Search for the cell housing the specified text and yield its (X, Y) center coordinate. 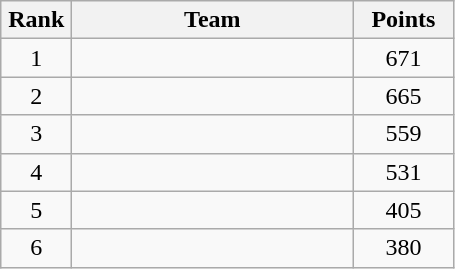
1 (36, 58)
380 (404, 248)
665 (404, 96)
Team (212, 20)
531 (404, 172)
559 (404, 134)
2 (36, 96)
405 (404, 210)
Rank (36, 20)
3 (36, 134)
4 (36, 172)
Points (404, 20)
671 (404, 58)
6 (36, 248)
5 (36, 210)
